For the text-containing cell, return its midpoint in [X, Y] coordinate format. 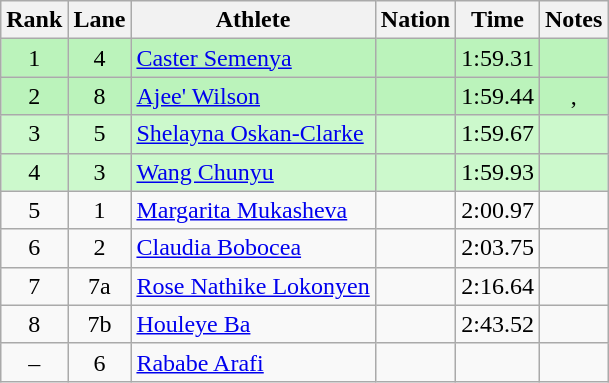
1:59.31 [498, 58]
1:59.67 [498, 134]
Lane [100, 20]
– [34, 362]
Time [498, 20]
2:43.52 [498, 324]
Claudia Bobocea [253, 248]
Margarita Mukasheva [253, 210]
, [573, 96]
2:00.97 [498, 210]
7 [34, 286]
7a [100, 286]
1:59.44 [498, 96]
Rababe Arafi [253, 362]
2:03.75 [498, 248]
Nation [415, 20]
Wang Chunyu [253, 172]
7b [100, 324]
1:59.93 [498, 172]
Notes [573, 20]
2:16.64 [498, 286]
Shelayna Oskan-Clarke [253, 134]
Rank [34, 20]
Houleye Ba [253, 324]
Athlete [253, 20]
Ajee' Wilson [253, 96]
Caster Semenya [253, 58]
Rose Nathike Lokonyen [253, 286]
